For the text-containing cell, return its midpoint in (x, y) coordinate format. 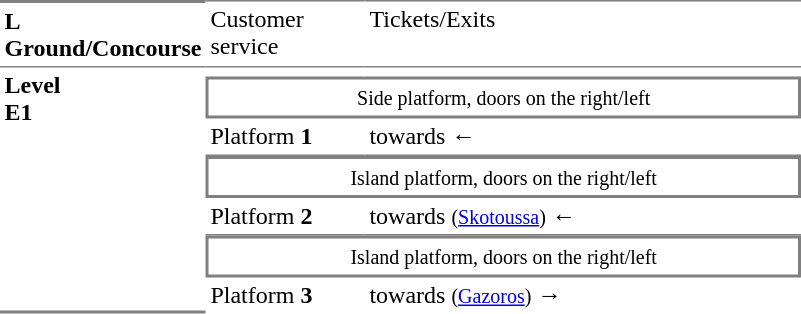
towards (Gazoros) → (583, 296)
Platform 3 (286, 296)
Platform 1 (286, 137)
towards ← (583, 137)
Platform 2 (286, 217)
Customer service (286, 34)
towards (Skotoussa) ← (583, 217)
Tickets/Exits (583, 34)
LevelΕ1 (103, 191)
LGround/Concourse (103, 34)
